Return [x, y] of the center of cell containing provided text 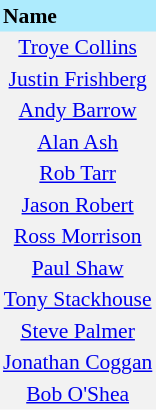
Name [78, 16]
Alan Ash [78, 142]
Jason Robert [78, 205]
Tony Stackhouse [78, 300]
Jonathan Coggan [78, 362]
Rob Tarr [78, 174]
Andy Barrow [78, 110]
Ross Morrison [78, 236]
Bob O'Shea [78, 394]
Justin Frishberg [78, 79]
Paul Shaw [78, 268]
Troye Collins [78, 48]
Steve Palmer [78, 331]
